Find where the given text appears and provide that cell's center as [x, y] coordinate. 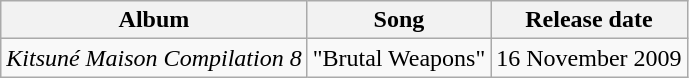
Release date [589, 20]
Album [154, 20]
16 November 2009 [589, 58]
Kitsuné Maison Compilation 8 [154, 58]
Song [399, 20]
"Brutal Weapons" [399, 58]
